Find where the given text appears and provide that cell's center as [x, y] coordinate. 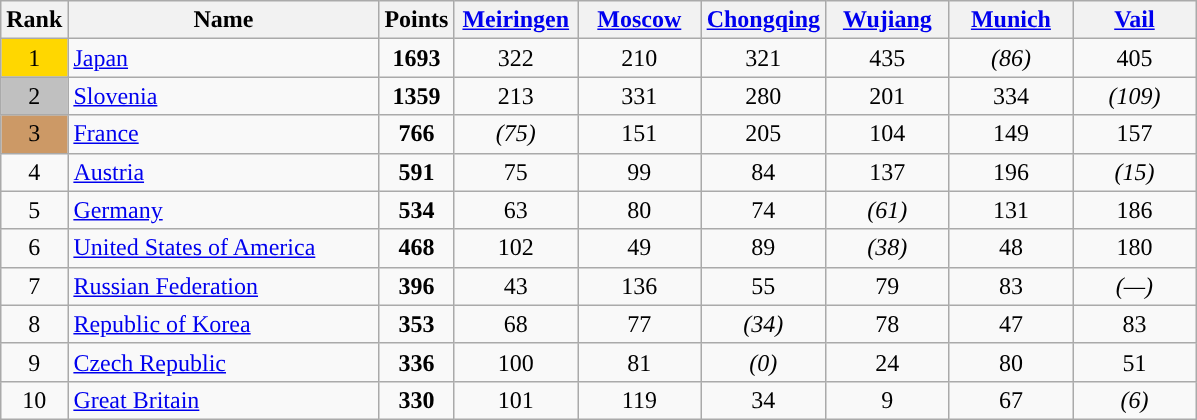
1693 [416, 58]
2 [34, 96]
331 [640, 96]
534 [416, 210]
Moscow [640, 20]
3 [34, 134]
180 [1135, 248]
Republic of Korea [224, 324]
81 [640, 362]
6 [34, 248]
Points [416, 20]
(38) [888, 248]
468 [416, 248]
435 [888, 58]
Rank [34, 20]
63 [516, 210]
591 [416, 172]
4 [34, 172]
(61) [888, 210]
104 [888, 134]
Russian Federation [224, 286]
100 [516, 362]
Germany [224, 210]
(15) [1135, 172]
8 [34, 324]
24 [888, 362]
(109) [1135, 96]
1359 [416, 96]
United States of America [224, 248]
157 [1135, 134]
766 [416, 134]
89 [763, 248]
321 [763, 58]
137 [888, 172]
Chongqing [763, 20]
396 [416, 286]
34 [763, 400]
131 [1011, 210]
7 [34, 286]
213 [516, 96]
84 [763, 172]
France [224, 134]
149 [1011, 134]
(0) [763, 362]
74 [763, 210]
67 [1011, 400]
43 [516, 286]
210 [640, 58]
205 [763, 134]
Wujiang [888, 20]
405 [1135, 58]
(75) [516, 134]
Munich [1011, 20]
(86) [1011, 58]
49 [640, 248]
48 [1011, 248]
75 [516, 172]
196 [1011, 172]
(34) [763, 324]
55 [763, 286]
Czech Republic [224, 362]
77 [640, 324]
68 [516, 324]
353 [416, 324]
336 [416, 362]
334 [1011, 96]
78 [888, 324]
Name [224, 20]
330 [416, 400]
102 [516, 248]
10 [34, 400]
Japan [224, 58]
151 [640, 134]
322 [516, 58]
5 [34, 210]
(6) [1135, 400]
101 [516, 400]
Meiringen [516, 20]
186 [1135, 210]
47 [1011, 324]
Great Britain [224, 400]
136 [640, 286]
Slovenia [224, 96]
51 [1135, 362]
201 [888, 96]
280 [763, 96]
Vail [1135, 20]
119 [640, 400]
(—) [1135, 286]
1 [34, 58]
99 [640, 172]
Austria [224, 172]
79 [888, 286]
